Scan for the cell matching the given text and deliver its [X, Y] coordinate at center. 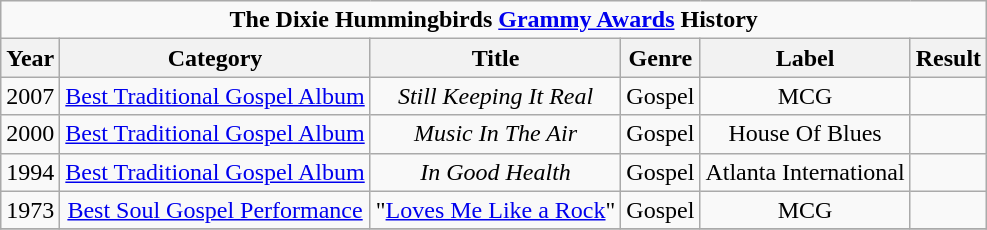
2007 [30, 96]
Year [30, 58]
Genre [660, 58]
Title [496, 58]
2000 [30, 134]
The Dixie Hummingbirds Grammy Awards History [494, 20]
Best Soul Gospel Performance [215, 210]
In Good Health [496, 172]
1994 [30, 172]
Category [215, 58]
Music In The Air [496, 134]
Still Keeping It Real [496, 96]
"Loves Me Like a Rock" [496, 210]
1973 [30, 210]
House Of Blues [805, 134]
Result [948, 58]
Atlanta International [805, 172]
Label [805, 58]
